Determine the [x, y] coordinate at the center of the cell enclosing the given text.  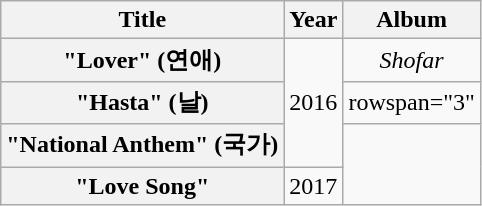
"Love Song" [142, 185]
Year [314, 20]
Title [142, 20]
2017 [314, 185]
2016 [314, 103]
"Lover" (연애) [142, 60]
Shofar [412, 60]
Album [412, 20]
"Hasta" (날) [142, 102]
rowspan="3" [412, 102]
"National Anthem" (국가) [142, 146]
